Return the (x, y) coordinate for the center point of the cell that contains the specified text.  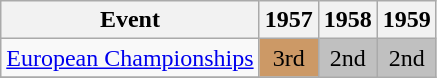
1958 (348, 20)
1957 (288, 20)
European Championships (130, 58)
Event (130, 20)
1959 (406, 20)
3rd (288, 58)
